For the text-containing cell, return its midpoint in [X, Y] coordinate format. 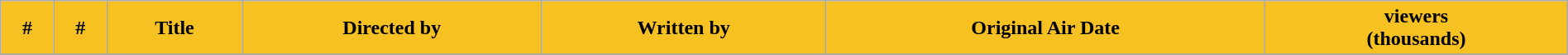
Original Air Date [1045, 28]
Written by [684, 28]
Directed by [392, 28]
viewers (thousands) [1417, 28]
Title [174, 28]
